Return the (X, Y) coordinate for the center point of the cell that contains the specified text.  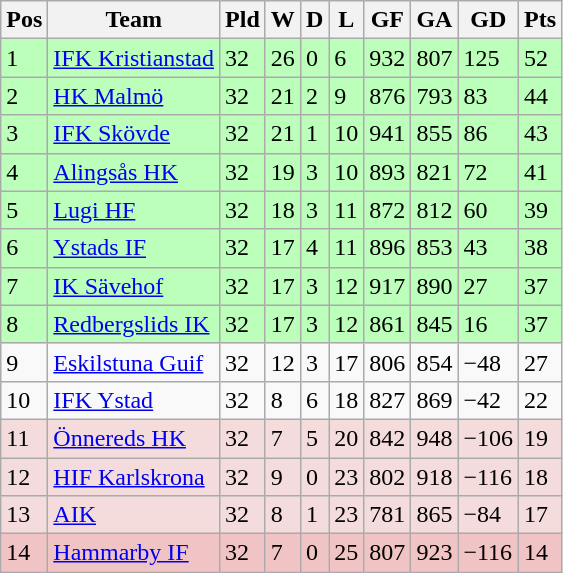
−48 (488, 362)
IFK Ystad (134, 400)
52 (540, 58)
896 (388, 248)
917 (388, 286)
793 (434, 96)
781 (388, 515)
125 (488, 58)
Pts (540, 20)
13 (24, 515)
25 (346, 553)
−84 (488, 515)
Team (134, 20)
876 (388, 96)
83 (488, 96)
16 (488, 324)
854 (434, 362)
86 (488, 134)
821 (434, 172)
Alingsås HK (134, 172)
44 (540, 96)
890 (434, 286)
Lugi HF (134, 210)
AIK (134, 515)
IFK Kristianstad (134, 58)
41 (540, 172)
−42 (488, 400)
948 (434, 438)
806 (388, 362)
60 (488, 210)
853 (434, 248)
Redbergslids IK (134, 324)
L (346, 20)
893 (388, 172)
Pos (24, 20)
869 (434, 400)
39 (540, 210)
GA (434, 20)
26 (282, 58)
72 (488, 172)
GD (488, 20)
IK Sävehof (134, 286)
D (314, 20)
865 (434, 515)
GF (388, 20)
W (282, 20)
845 (434, 324)
Önnereds HK (134, 438)
941 (388, 134)
−106 (488, 438)
932 (388, 58)
HK Malmö (134, 96)
827 (388, 400)
Pld (243, 20)
861 (388, 324)
Eskilstuna Guif (134, 362)
923 (434, 553)
Ystads IF (134, 248)
38 (540, 248)
22 (540, 400)
20 (346, 438)
872 (388, 210)
812 (434, 210)
IFK Skövde (134, 134)
842 (388, 438)
Hammarby IF (134, 553)
HIF Karlskrona (134, 477)
918 (434, 477)
855 (434, 134)
802 (388, 477)
